Provide the (X, Y) coordinate of the cell's center where the given text is located.  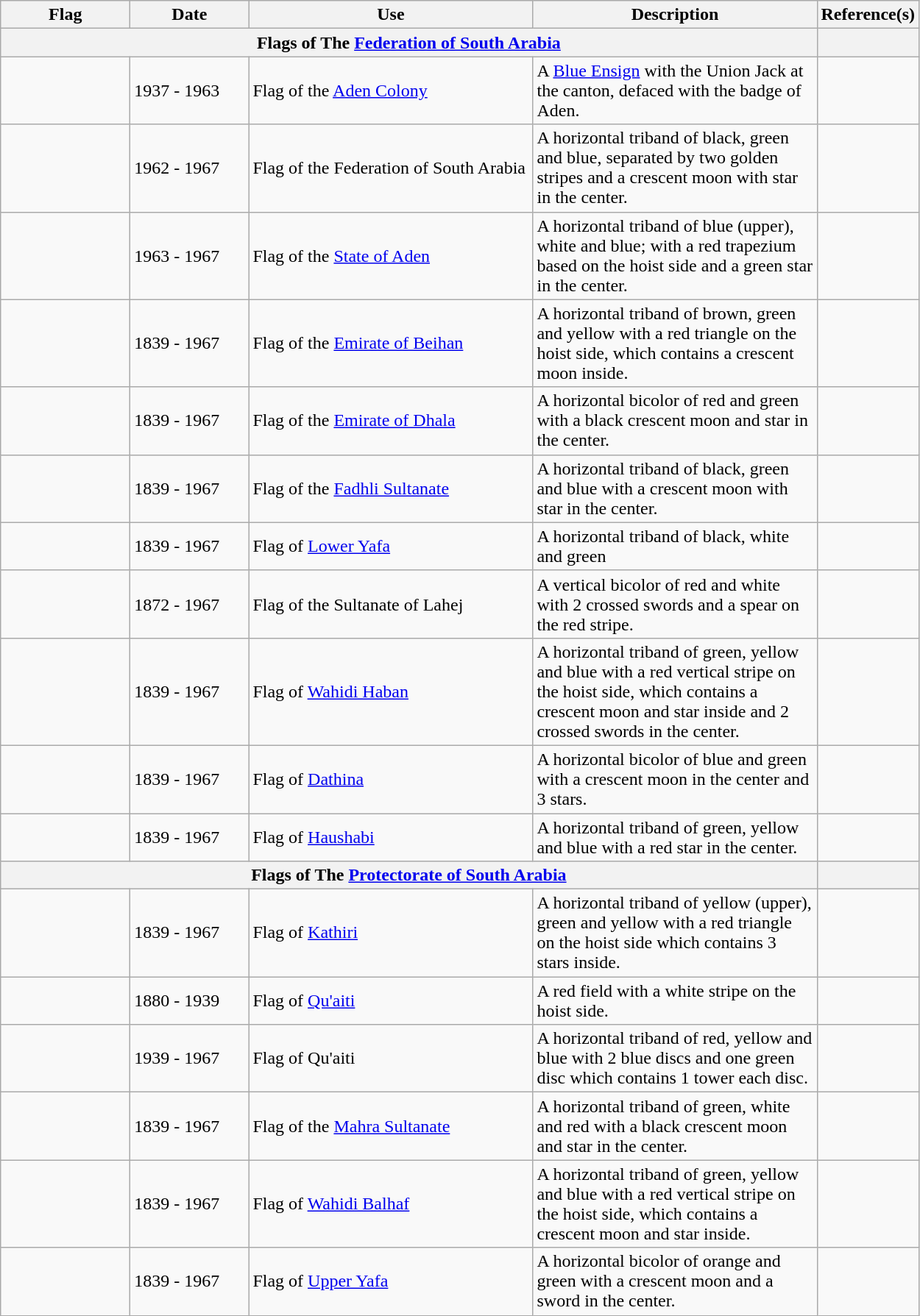
Flag of Wahidi Balhaf (391, 1203)
A vertical bicolor of red and white with 2 crossed swords and a spear on the red stripe. (675, 604)
Flag of the Fadhli Sultanate (391, 488)
Flag of the Federation of South Arabia (391, 168)
Flag of Dathina (391, 779)
Flag of the State of Aden (391, 256)
Flag of the Aden Colony (391, 90)
Use (391, 15)
Flag of the Sultanate of Lahej (391, 604)
Reference(s) (868, 15)
A horizontal bicolor of red and green with a black crescent moon and star in the center. (675, 421)
A horizontal triband of yellow (upper), green and yellow with a red triangle on the hoist side which contains 3 stars inside. (675, 933)
A horizontal triband of red, yellow and blue with 2 blue discs and one green disc which contains 1 tower each disc. (675, 1059)
Flag of Wahidi Haban (391, 691)
1937 - 1963 (190, 90)
A red field with a white stripe on the hoist side. (675, 1000)
Date (190, 15)
A horizontal triband of blue (upper), white and blue; with a red trapezium based on the hoist side and a green star in the center. (675, 256)
1939 - 1967 (190, 1059)
A horizontal bicolor of orange and green with a crescent moon and a sword in the center. (675, 1281)
A horizontal triband of green, white and red with a black crescent moon and star in the center. (675, 1126)
Flag of Haushabi (391, 837)
Flag of the Emirate of Dhala (391, 421)
A horizontal triband of black, green and blue with a crescent moon with star in the center. (675, 488)
Flag of Lower Yafa (391, 546)
A horizontal triband of green, yellow and blue with a red star in the center. (675, 837)
A Blue Ensign with the Union Jack at the canton, defaced with the badge of Aden. (675, 90)
A horizontal triband of black, white and green (675, 546)
Flag of Kathiri (391, 933)
1880 - 1939 (190, 1000)
Flag of the Mahra Sultanate (391, 1126)
Flag of the Emirate of Beihan (391, 343)
1962 - 1967 (190, 168)
1963 - 1967 (190, 256)
A horizontal triband of brown, green and yellow with a red triangle on the hoist side, which contains a crescent moon inside. (675, 343)
Flags of The Federation of South Arabia (409, 43)
1872 - 1967 (190, 604)
Flag (66, 15)
Flag of Upper Yafa (391, 1281)
A horizontal triband of black, green and blue, separated by two golden stripes and a crescent moon with star in the center. (675, 168)
Flags of The Protectorate of South Arabia (409, 875)
Description (675, 15)
A horizontal bicolor of blue and green with a crescent moon in the center and 3 stars. (675, 779)
A horizontal triband of green, yellow and blue with a red vertical stripe on the hoist side, which contains a crescent moon and star inside. (675, 1203)
